Identify which cell holds the provided text, then report its (x, y) central coordinate. 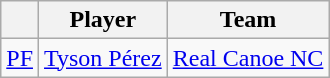
Player (104, 20)
Real Canoe NC (248, 58)
PF (20, 58)
Tyson Pérez (104, 58)
Team (248, 20)
